Detect which cell encompasses the target text, then output its [X, Y] center coordinate. 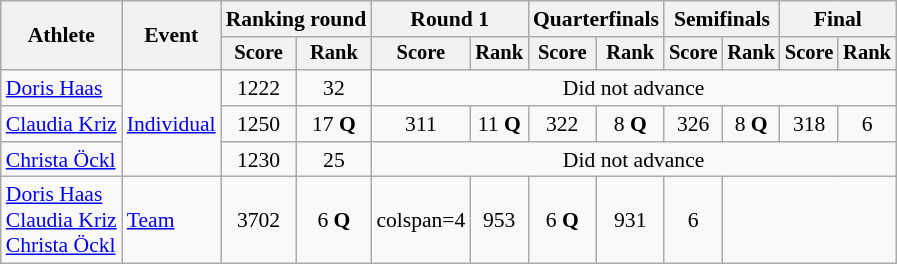
Quarterfinals [596, 19]
311 [420, 124]
Doris HaasClaudia KrizChrista Öckl [62, 220]
Doris Haas [62, 88]
Athlete [62, 36]
25 [334, 160]
17 Q [334, 124]
colspan=4 [420, 220]
326 [693, 124]
953 [499, 220]
1250 [259, 124]
322 [562, 124]
32 [334, 88]
Team [172, 220]
11 Q [499, 124]
1222 [259, 88]
Event [172, 36]
Semifinals [722, 19]
931 [630, 220]
Final [838, 19]
Ranking round [296, 19]
Claudia Kriz [62, 124]
Round 1 [450, 19]
1230 [259, 160]
Individual [172, 124]
3702 [259, 220]
318 [809, 124]
Christa Öckl [62, 160]
